From the cell containing the given text, extract its center point as (x, y) coordinate. 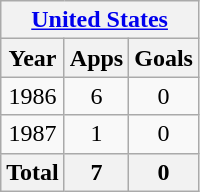
7 (96, 172)
Total (33, 172)
Goals (164, 58)
Year (33, 58)
6 (96, 96)
United States (100, 20)
1 (96, 134)
Apps (96, 58)
1986 (33, 96)
1987 (33, 134)
